Pinpoint the cell where the given text exists, returning its (x, y) midpoint coordinate. 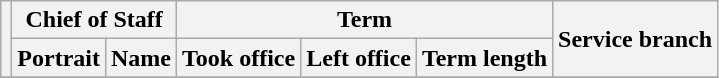
Term (365, 20)
Chief of Staff (94, 20)
Portrait (59, 58)
Term length (484, 58)
Took office (239, 58)
Left office (359, 58)
Name (140, 58)
Service branch (636, 39)
